Determine the [x, y] coordinate at the center of the cell enclosing the given text.  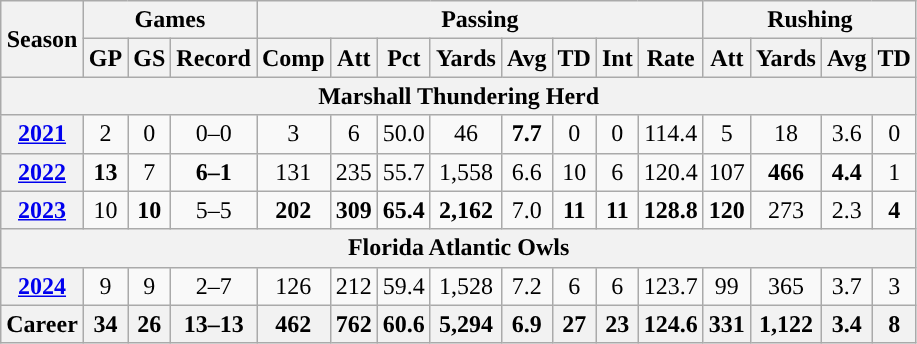
126 [293, 286]
23 [617, 324]
5,294 [466, 324]
2021 [42, 134]
26 [150, 324]
2023 [42, 210]
13 [105, 172]
Career [42, 324]
34 [105, 324]
Marshall Thundering Herd [459, 96]
1,122 [786, 324]
GP [105, 58]
120 [726, 210]
128.8 [670, 210]
1,528 [466, 286]
466 [786, 172]
107 [726, 172]
3.6 [846, 134]
GS [150, 58]
27 [574, 324]
212 [354, 286]
50.0 [404, 134]
2024 [42, 286]
7.7 [526, 134]
Pct [404, 58]
6.9 [526, 324]
8 [894, 324]
4.4 [846, 172]
120.4 [670, 172]
Season [42, 39]
2.3 [846, 210]
762 [354, 324]
99 [726, 286]
Int [617, 58]
2,162 [466, 210]
Passing [480, 20]
2–7 [214, 286]
2022 [42, 172]
331 [726, 324]
60.6 [404, 324]
65.4 [404, 210]
365 [786, 286]
3.4 [846, 324]
7 [150, 172]
7.2 [526, 286]
59.4 [404, 286]
123.7 [670, 286]
Games [170, 20]
6.6 [526, 172]
1,558 [466, 172]
273 [786, 210]
55.7 [404, 172]
13–13 [214, 324]
2 [105, 134]
6–1 [214, 172]
18 [786, 134]
114.4 [670, 134]
5–5 [214, 210]
4 [894, 210]
Comp [293, 58]
309 [354, 210]
235 [354, 172]
Record [214, 58]
Florida Atlantic Owls [459, 248]
7.0 [526, 210]
3.7 [846, 286]
124.6 [670, 324]
Rate [670, 58]
202 [293, 210]
462 [293, 324]
1 [894, 172]
Rushing [810, 20]
5 [726, 134]
46 [466, 134]
0–0 [214, 134]
131 [293, 172]
